From the cell containing the given text, extract its center point as [x, y] coordinate. 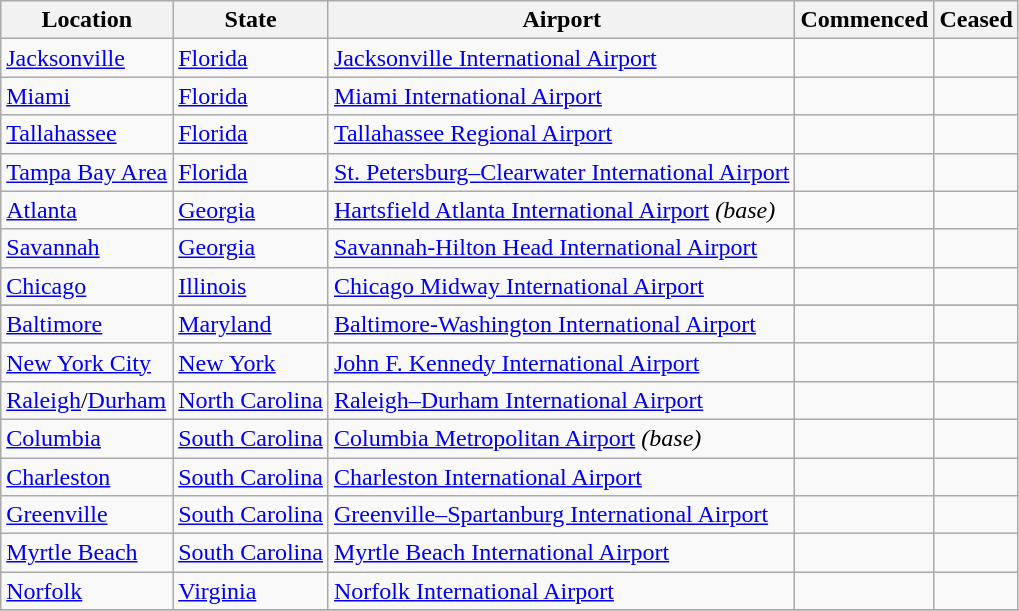
Commenced [864, 20]
Jacksonville International Airport [561, 58]
Greenville [87, 515]
Charleston [87, 477]
Miami International Airport [561, 96]
Columbia Metropolitan Airport (base) [561, 438]
Greenville–Spartanburg International Airport [561, 515]
Chicago [87, 286]
Myrtle Beach International Airport [561, 553]
Tallahassee Regional Airport [561, 134]
North Carolina [251, 400]
Virginia [251, 591]
Norfolk International Airport [561, 591]
State [251, 20]
Columbia [87, 438]
Baltimore-Washington International Airport [561, 324]
Airport [561, 20]
Atlanta [87, 210]
Maryland [251, 324]
St. Petersburg–Clearwater International Airport [561, 172]
Savannah [87, 248]
Baltimore [87, 324]
Tampa Bay Area [87, 172]
New York City [87, 362]
Illinois [251, 286]
Ceased [976, 20]
Tallahassee [87, 134]
Location [87, 20]
Norfolk [87, 591]
Chicago Midway International Airport [561, 286]
John F. Kennedy International Airport [561, 362]
Jacksonville [87, 58]
Hartsfield Atlanta International Airport (base) [561, 210]
New York [251, 362]
Raleigh–Durham International Airport [561, 400]
Myrtle Beach [87, 553]
Raleigh/Durham [87, 400]
Miami [87, 96]
Savannah-Hilton Head International Airport [561, 248]
Charleston International Airport [561, 477]
